From the cell containing the given text, extract its center point as (x, y) coordinate. 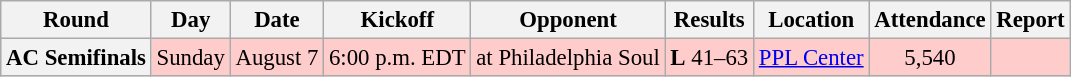
Kickoff (398, 20)
AC Semifinals (76, 58)
August 7 (277, 58)
Attendance (930, 20)
PPL Center (812, 58)
5,540 (930, 58)
Sunday (190, 58)
Round (76, 20)
at Philadelphia Soul (568, 58)
Date (277, 20)
6:00 p.m. EDT (398, 58)
Results (709, 20)
Opponent (568, 20)
Day (190, 20)
Report (1030, 20)
L 41–63 (709, 58)
Location (812, 20)
